Extract the [X, Y] coordinate from the center of the cell holding the provided text.  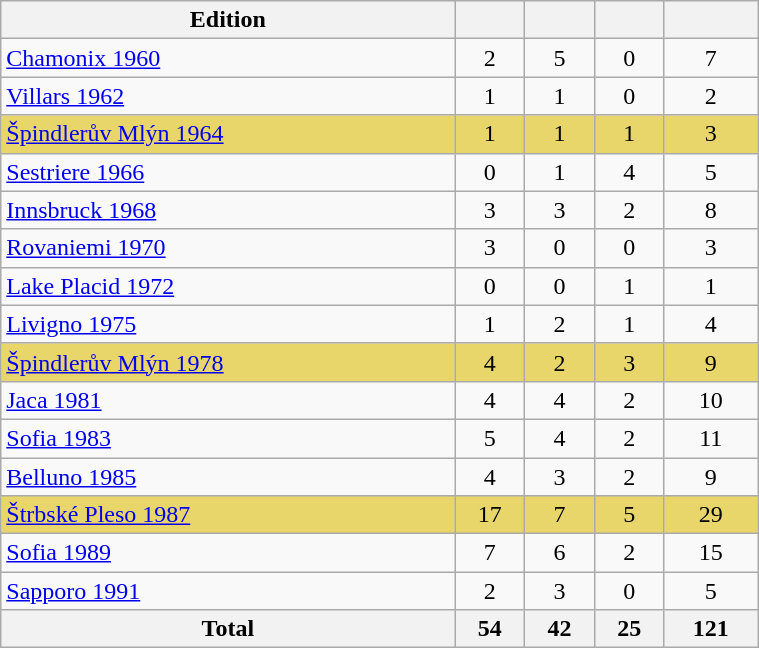
6 [560, 553]
54 [490, 629]
15 [711, 553]
11 [711, 438]
25 [629, 629]
Livigno 1975 [228, 324]
Belluno 1985 [228, 477]
8 [711, 210]
Sofia 1989 [228, 553]
Sofia 1983 [228, 438]
Innsbruck 1968 [228, 210]
Total [228, 629]
Jaca 1981 [228, 400]
Sapporo 1991 [228, 591]
Sestriere 1966 [228, 172]
29 [711, 515]
Villars 1962 [228, 96]
Lake Placid 1972 [228, 286]
42 [560, 629]
Chamonix 1960 [228, 58]
Špindlerův Mlýn 1978 [228, 362]
Špindlerův Mlýn 1964 [228, 134]
10 [711, 400]
Edition [228, 20]
Štrbské Pleso 1987 [228, 515]
121 [711, 629]
17 [490, 515]
Rovaniemi 1970 [228, 248]
